Detect which cell encompasses the target text, then output its (X, Y) center coordinate. 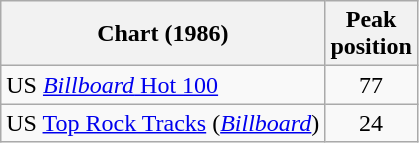
US Top Rock Tracks (Billboard) (163, 123)
77 (371, 85)
Chart (1986) (163, 34)
Peakposition (371, 34)
24 (371, 123)
US Billboard Hot 100 (163, 85)
